Extract the (X, Y) coordinate from the center of the cell holding the provided text.  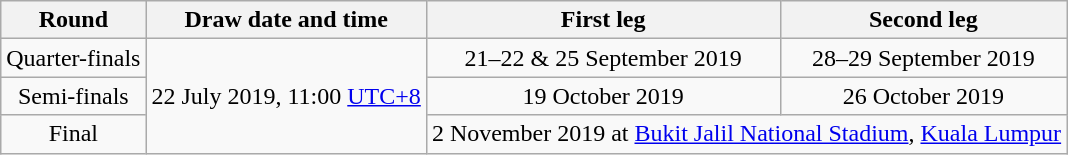
22 July 2019, 11:00 UTC+8 (286, 96)
2 November 2019 at Bukit Jalil National Stadium, Kuala Lumpur (746, 134)
28–29 September 2019 (924, 58)
26 October 2019 (924, 96)
21–22 & 25 September 2019 (603, 58)
Second leg (924, 20)
Draw date and time (286, 20)
First leg (603, 20)
Final (74, 134)
Quarter-finals (74, 58)
19 October 2019 (603, 96)
Semi-finals (74, 96)
Round (74, 20)
